Extract the [X, Y] coordinate from the center of the cell holding the provided text.  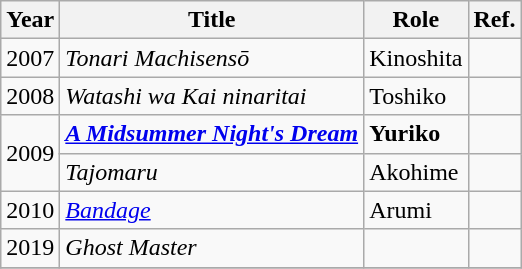
2019 [30, 248]
2007 [30, 58]
Title [212, 20]
Tajomaru [212, 172]
Akohime [416, 172]
Ref. [494, 20]
Year [30, 20]
Tonari Machisensō [212, 58]
Role [416, 20]
2008 [30, 96]
Ghost Master [212, 248]
A Midsummer Night's Dream [212, 134]
Yuriko [416, 134]
Kinoshita [416, 58]
Arumi [416, 210]
Watashi wa Kai ninaritai [212, 96]
2010 [30, 210]
Toshiko [416, 96]
2009 [30, 153]
Bandage [212, 210]
